Detect which cell encompasses the target text, then output its (x, y) center coordinate. 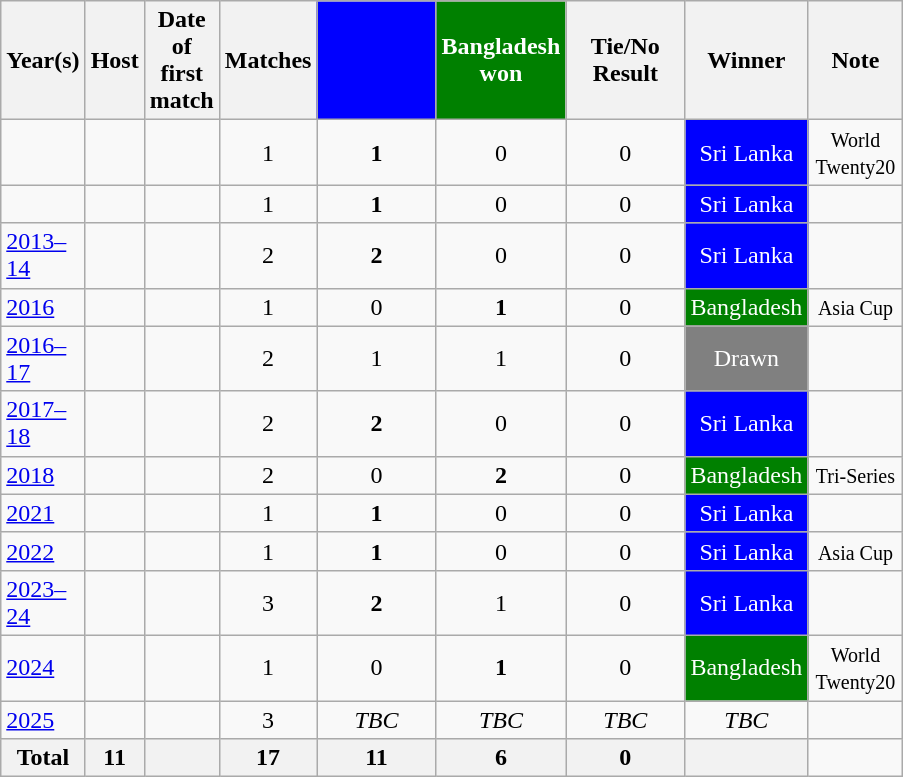
2023–24 (43, 602)
Bangladesh won (501, 60)
Tri-Series (856, 475)
2013–14 (43, 256)
Host (114, 60)
6 (501, 758)
17 (268, 758)
2016–17 (43, 358)
2021 (43, 513)
Date of first match (182, 60)
Tie/No Result (626, 60)
Drawn (746, 358)
2016 (43, 307)
2018 (43, 475)
2022 (43, 551)
2025 (43, 719)
2017–18 (43, 424)
2024 (43, 668)
Matches (268, 60)
Note (856, 60)
Winner (746, 60)
Total (43, 758)
Year(s) (43, 60)
